Return the (X, Y) coordinate for the center point of the cell that contains the specified text.  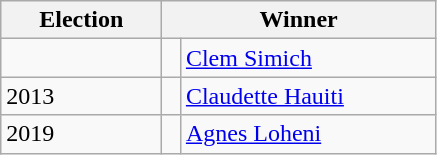
2019 (82, 134)
Clem Simich (308, 58)
Claudette Hauiti (308, 96)
Winner (299, 20)
Agnes Loheni (308, 134)
Election (82, 20)
2013 (82, 96)
